Detect which cell encompasses the target text, then output its [X, Y] center coordinate. 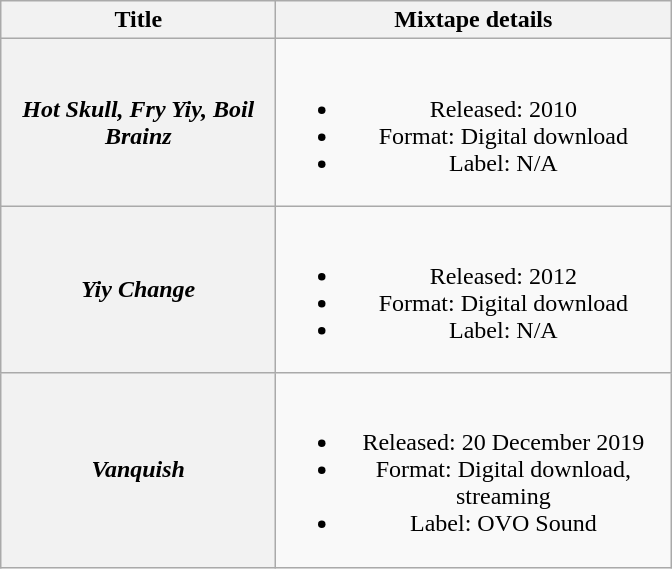
Mixtape details [474, 20]
Released: 20 December 2019Format: Digital download, streamingLabel: OVO Sound [474, 470]
Vanquish [138, 470]
Title [138, 20]
Released: 2012Format: Digital downloadLabel: N/A [474, 290]
Yiy Change [138, 290]
Hot Skull, Fry Yiy, Boil Brainz [138, 122]
Released: 2010Format: Digital downloadLabel: N/A [474, 122]
